Provide the (X, Y) coordinate of the cell's center where the given text is located.  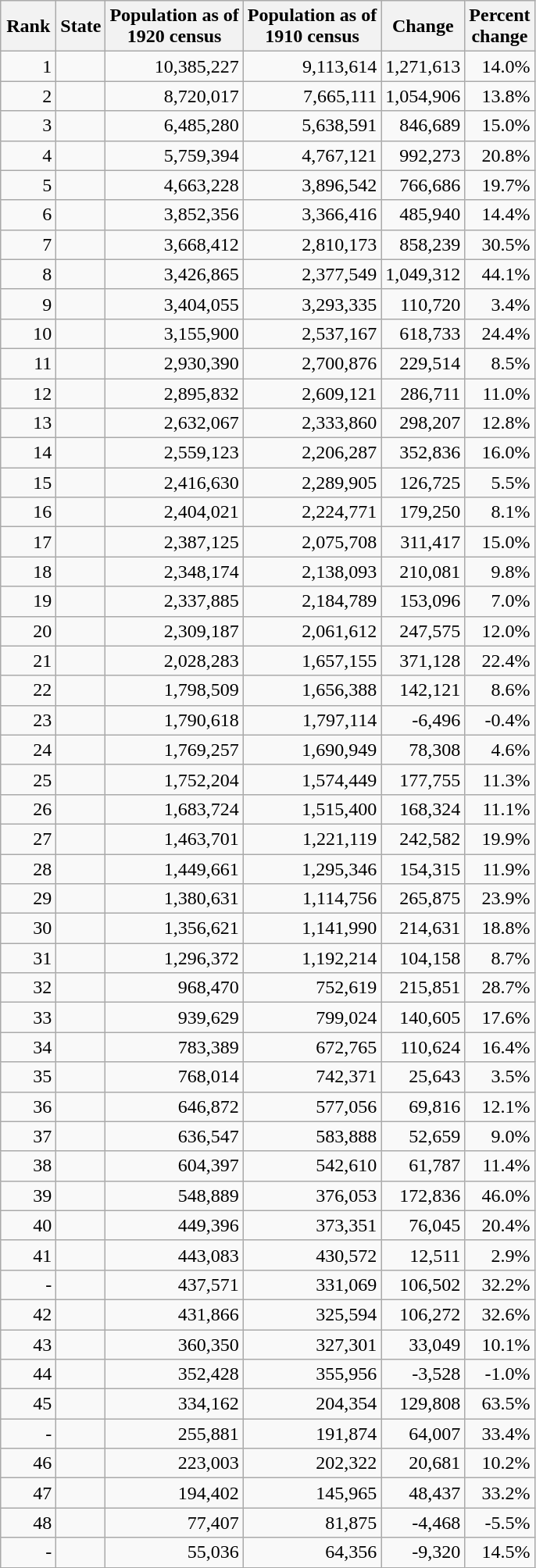
3,426,865 (174, 274)
1,656,388 (312, 690)
2,224,771 (312, 512)
168,324 (423, 809)
-5.5% (500, 1523)
311,417 (423, 542)
12.1% (500, 1107)
2,138,093 (312, 572)
44.1% (500, 274)
1,683,724 (174, 809)
81,875 (312, 1523)
6 (28, 215)
210,081 (423, 572)
20.4% (500, 1225)
47 (28, 1493)
33 (28, 1017)
14.0% (500, 66)
376,053 (312, 1196)
Percentchange (500, 27)
21 (28, 661)
2,609,121 (312, 393)
2,559,123 (174, 453)
1,657,155 (312, 661)
191,874 (312, 1434)
858,239 (423, 244)
2,377,549 (312, 274)
18.8% (500, 928)
229,514 (423, 363)
9.0% (500, 1136)
18 (28, 572)
4 (28, 155)
2,289,905 (312, 483)
2.9% (500, 1255)
3 (28, 126)
2,632,067 (174, 423)
542,610 (312, 1166)
1,769,257 (174, 750)
298,207 (423, 423)
34 (28, 1047)
41 (28, 1255)
76,045 (423, 1225)
194,402 (174, 1493)
11.0% (500, 393)
1,221,119 (312, 839)
17.6% (500, 1017)
2,337,885 (174, 601)
3,852,356 (174, 215)
52,659 (423, 1136)
327,301 (312, 1344)
33,049 (423, 1344)
179,250 (423, 512)
7,665,111 (312, 96)
2,404,021 (174, 512)
2,061,612 (312, 631)
548,889 (174, 1196)
5,759,394 (174, 155)
19.9% (500, 839)
1,797,114 (312, 720)
129,808 (423, 1404)
215,851 (423, 988)
1 (28, 66)
36 (28, 1107)
371,128 (423, 661)
177,755 (423, 779)
28.7% (500, 988)
646,872 (174, 1107)
2,895,832 (174, 393)
334,162 (174, 1404)
352,836 (423, 453)
742,371 (312, 1077)
48,437 (423, 1493)
11.4% (500, 1166)
1,049,312 (423, 274)
-4,468 (423, 1523)
8.7% (500, 958)
443,083 (174, 1255)
20.8% (500, 155)
1,690,949 (312, 750)
10,385,227 (174, 66)
30 (28, 928)
13.8% (500, 96)
255,881 (174, 1434)
5 (28, 185)
-1.0% (500, 1374)
2,348,174 (174, 572)
24 (28, 750)
352,428 (174, 1374)
154,315 (423, 869)
485,940 (423, 215)
2,028,283 (174, 661)
43 (28, 1344)
35 (28, 1077)
202,322 (312, 1463)
2,333,860 (312, 423)
3,155,900 (174, 333)
20 (28, 631)
2 (28, 96)
604,397 (174, 1166)
3,668,412 (174, 244)
16 (28, 512)
265,875 (423, 899)
2,184,789 (312, 601)
23 (28, 720)
104,158 (423, 958)
992,273 (423, 155)
4,663,228 (174, 185)
Population as of1910 census (312, 27)
11.1% (500, 809)
373,351 (312, 1225)
38 (28, 1166)
126,725 (423, 483)
27 (28, 839)
11.9% (500, 869)
33.2% (500, 1493)
1,790,618 (174, 720)
77,407 (174, 1523)
110,624 (423, 1047)
12,511 (423, 1255)
8,720,017 (174, 96)
2,387,125 (174, 542)
14.4% (500, 215)
110,720 (423, 304)
25,643 (423, 1077)
672,765 (312, 1047)
8.6% (500, 690)
63.5% (500, 1404)
2,206,287 (312, 453)
-6,496 (423, 720)
618,733 (423, 333)
Rank (28, 27)
2,416,630 (174, 483)
1,141,990 (312, 928)
752,619 (312, 988)
153,096 (423, 601)
19 (28, 601)
33.4% (500, 1434)
223,003 (174, 1463)
331,069 (312, 1285)
12 (28, 393)
968,470 (174, 988)
8.1% (500, 512)
11 (28, 363)
9,113,614 (312, 66)
22 (28, 690)
25 (28, 779)
14.5% (500, 1552)
29 (28, 899)
142,121 (423, 690)
355,956 (312, 1374)
846,689 (423, 126)
Change (423, 27)
10.2% (500, 1463)
242,582 (423, 839)
3.4% (500, 304)
Population as of1920 census (174, 27)
12.8% (500, 423)
11.3% (500, 779)
31 (28, 958)
46 (28, 1463)
40 (28, 1225)
16.4% (500, 1047)
State (81, 27)
768,014 (174, 1077)
10 (28, 333)
247,575 (423, 631)
55,036 (174, 1552)
64,007 (423, 1434)
2,309,187 (174, 631)
44 (28, 1374)
3,404,055 (174, 304)
14 (28, 453)
28 (28, 869)
325,594 (312, 1314)
23.9% (500, 899)
204,354 (312, 1404)
61,787 (423, 1166)
3,293,335 (312, 304)
7.0% (500, 601)
2,537,167 (312, 333)
2,075,708 (312, 542)
106,502 (423, 1285)
1,574,449 (312, 779)
32.6% (500, 1314)
1,515,400 (312, 809)
577,056 (312, 1107)
172,836 (423, 1196)
22.4% (500, 661)
2,810,173 (312, 244)
-9,320 (423, 1552)
37 (28, 1136)
24.4% (500, 333)
12.0% (500, 631)
26 (28, 809)
6,485,280 (174, 126)
64,356 (312, 1552)
15 (28, 483)
4.6% (500, 750)
78,308 (423, 750)
1,192,214 (312, 958)
1,449,661 (174, 869)
30.5% (500, 244)
939,629 (174, 1017)
-3,528 (423, 1374)
636,547 (174, 1136)
1,054,906 (423, 96)
19.7% (500, 185)
2,930,390 (174, 363)
3.5% (500, 1077)
140,605 (423, 1017)
7 (28, 244)
8 (28, 274)
1,752,204 (174, 779)
5,638,591 (312, 126)
583,888 (312, 1136)
3,896,542 (312, 185)
4,767,121 (312, 155)
16.0% (500, 453)
17 (28, 542)
766,686 (423, 185)
39 (28, 1196)
145,965 (312, 1493)
1,463,701 (174, 839)
3,366,416 (312, 215)
1,296,372 (174, 958)
431,866 (174, 1314)
1,380,631 (174, 899)
42 (28, 1314)
1,114,756 (312, 899)
9.8% (500, 572)
783,389 (174, 1047)
2,700,876 (312, 363)
1,356,621 (174, 928)
32 (28, 988)
-0.4% (500, 720)
69,816 (423, 1107)
430,572 (312, 1255)
214,631 (423, 928)
106,272 (423, 1314)
32.2% (500, 1285)
1,295,346 (312, 869)
46.0% (500, 1196)
799,024 (312, 1017)
286,711 (423, 393)
48 (28, 1523)
1,271,613 (423, 66)
10.1% (500, 1344)
360,350 (174, 1344)
8.5% (500, 363)
449,396 (174, 1225)
45 (28, 1404)
1,798,509 (174, 690)
9 (28, 304)
5.5% (500, 483)
13 (28, 423)
437,571 (174, 1285)
20,681 (423, 1463)
